Identify which cell holds the provided text, then report its [x, y] central coordinate. 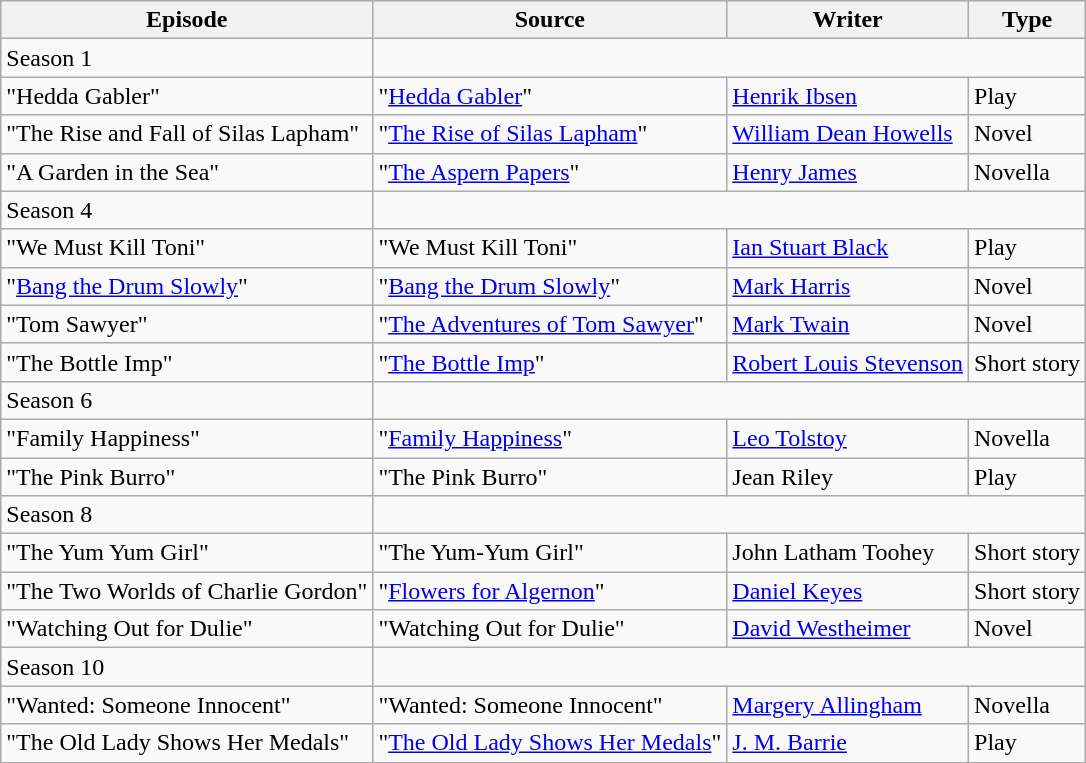
John Latham Toohey [848, 553]
Type [1028, 20]
"The Rise of Silas Lapham" [550, 134]
Mark Twain [848, 324]
Season 8 [187, 515]
Season 4 [187, 210]
Season 1 [187, 58]
Robert Louis Stevenson [848, 362]
"A Garden in the Sea" [187, 172]
"The Rise and Fall of Silas Lapham" [187, 134]
"The Adventures of Tom Sawyer" [550, 324]
William Dean Howells [848, 134]
Leo Tolstoy [848, 438]
"Flowers for Algernon" [550, 591]
J. M. Barrie [848, 743]
Season 6 [187, 400]
"The Two Worlds of Charlie Gordon" [187, 591]
Henry James [848, 172]
Source [550, 20]
Daniel Keyes [848, 591]
Henrik Ibsen [848, 96]
"The Yum Yum Girl" [187, 553]
Writer [848, 20]
Ian Stuart Black [848, 248]
Mark Harris [848, 286]
Episode [187, 20]
Jean Riley [848, 477]
Margery Allingham [848, 705]
David Westheimer [848, 629]
"The Aspern Papers" [550, 172]
"Tom Sawyer" [187, 324]
"The Yum-Yum Girl" [550, 553]
Season 10 [187, 667]
